Find where the given text appears and provide that cell's center as (x, y) coordinate. 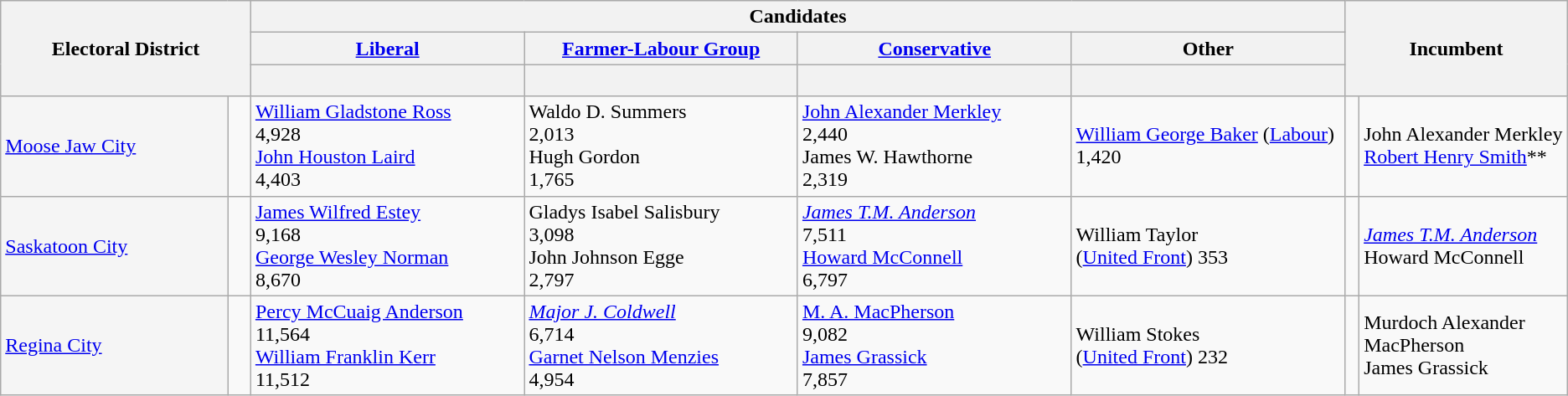
William Gladstone Ross4,928John Houston Laird4,403 (387, 146)
Gladys Isabel Salisbury3,098John Johnson Egge2,797 (662, 246)
William George Baker (Labour) 1,420 (1208, 146)
Regina City (114, 345)
Murdoch Alexander MacPhersonJames Grassick (1464, 345)
Candidates (797, 17)
Major J. Coldwell6,714Garnet Nelson Menzies4,954 (662, 345)
Saskatoon City (114, 246)
William Taylor(United Front) 353 (1208, 246)
M. A. MacPherson9,082James Grassick7,857 (935, 345)
James Wilfred Estey9,168George Wesley Norman8,670 (387, 246)
William Stokes(United Front) 232 (1208, 345)
Percy McCuaig Anderson11,564William Franklin Kerr11,512 (387, 345)
James T.M. AndersonHoward McConnell (1464, 246)
Moose Jaw City (114, 146)
Incumbent (1457, 49)
Waldo D. Summers2,013Hugh Gordon1,765 (662, 146)
John Alexander MerkleyRobert Henry Smith** (1464, 146)
Farmer-Labour Group (662, 49)
Conservative (935, 49)
John Alexander Merkley2,440James W. Hawthorne2,319 (935, 146)
Electoral District (126, 49)
James T.M. Anderson7,511Howard McConnell6,797 (935, 246)
Liberal (387, 49)
Other (1208, 49)
